Search for the cell housing the specified text and yield its (x, y) center coordinate. 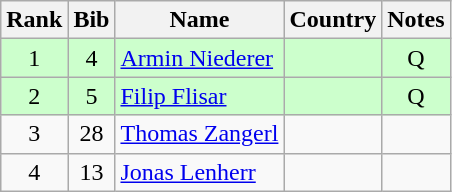
Bib (92, 20)
Armin Niederer (200, 58)
5 (92, 96)
Name (200, 20)
Filip Flisar (200, 96)
3 (34, 134)
Rank (34, 20)
Country (333, 20)
2 (34, 96)
13 (92, 172)
Notes (416, 20)
1 (34, 58)
Jonas Lenherr (200, 172)
28 (92, 134)
Thomas Zangerl (200, 134)
